Output the (X, Y) coordinate of the center of the cell containing the given text.  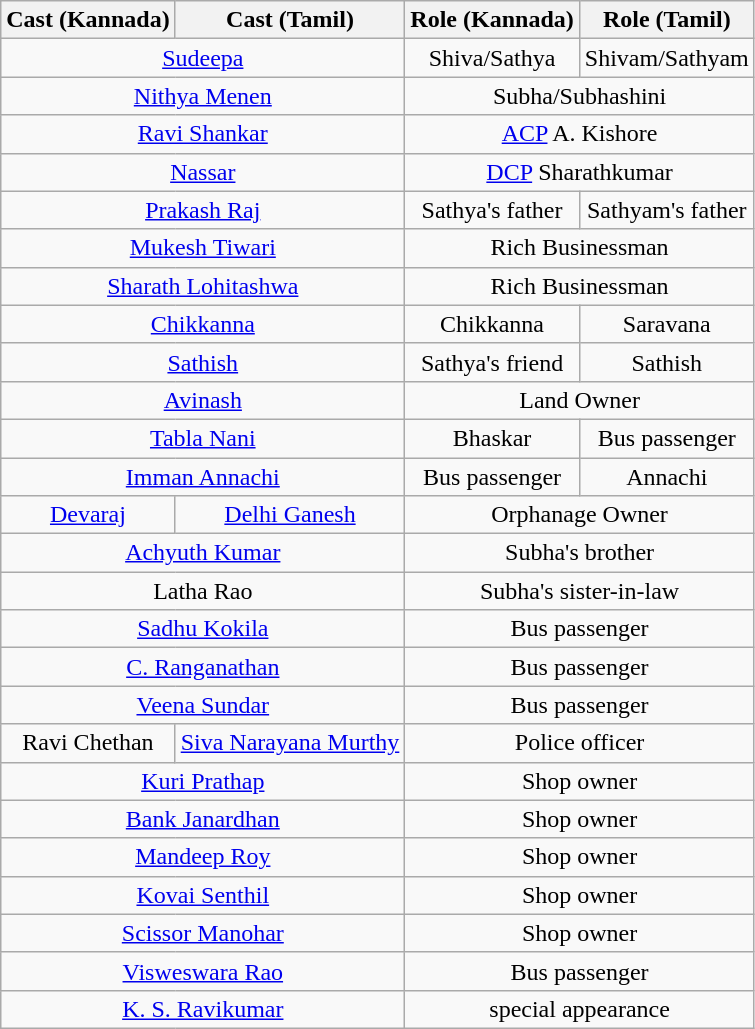
Tabla Nani (203, 438)
special appearance (580, 1009)
Mukesh Tiwari (203, 248)
Sathya's father (492, 210)
Siva Narayana Murthy (290, 743)
Annachi (666, 477)
Sharath Lohitashwa (203, 286)
Veena Sundar (203, 705)
Police officer (580, 743)
Nassar (203, 172)
Nithya Menen (203, 96)
Kovai Senthil (203, 895)
Role (Tamil) (666, 20)
Subha's sister-in-law (580, 591)
Sudeepa (203, 58)
Avinash (203, 400)
Achyuth Kumar (203, 553)
Shiva/Sathya (492, 58)
Orphanage Owner (580, 515)
Sathyam's father (666, 210)
C. Ranganathan (203, 667)
Ravi Chethan (88, 743)
Visweswara Rao (203, 971)
Mandeep Roy (203, 857)
Land Owner (580, 400)
Cast (Kannada) (88, 20)
Ravi Shankar (203, 134)
Sadhu Kokila (203, 629)
Kuri Prathap (203, 781)
ACP A. Kishore (580, 134)
Prakash Raj (203, 210)
Bhaskar (492, 438)
Shivam/Sathyam (666, 58)
Scissor Manohar (203, 933)
Bank Janardhan (203, 819)
Saravana (666, 324)
Subha's brother (580, 553)
Devaraj (88, 515)
DCP Sharathkumar (580, 172)
Role (Kannada) (492, 20)
Imman Annachi (203, 477)
Latha Rao (203, 591)
Cast (Tamil) (290, 20)
Sathya's friend (492, 362)
Subha/Subhashini (580, 96)
K. S. Ravikumar (203, 1009)
Delhi Ganesh (290, 515)
